Locate the cell with the specified text and output its [x, y] center coordinate. 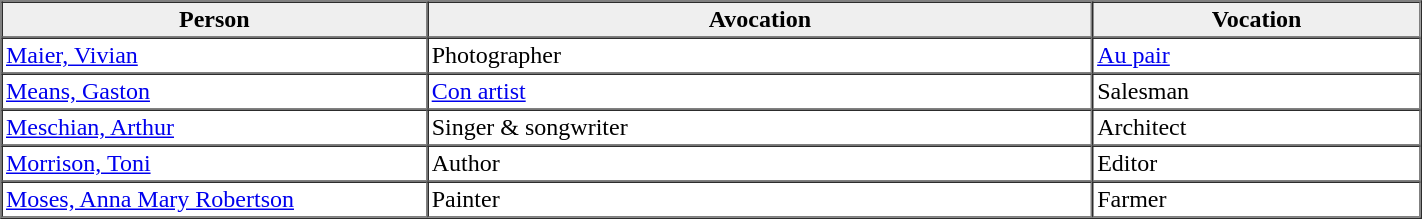
Architect [1257, 128]
Maier, Vivian [215, 56]
Con artist [760, 92]
Photographer [760, 56]
Singer & songwriter [760, 128]
Means, Gaston [215, 92]
Farmer [1257, 200]
Author [760, 164]
Editor [1257, 164]
Painter [760, 200]
Salesman [1257, 92]
Morrison, Toni [215, 164]
Au pair [1257, 56]
Avocation [760, 20]
Person [215, 20]
Meschian, Arthur [215, 128]
Vocation [1257, 20]
Moses, Anna Mary Robertson [215, 200]
